Determine the [x, y] coordinate at the center of the cell enclosing the given text.  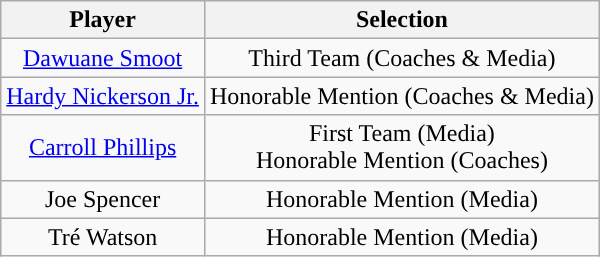
Third Team (Coaches & Media) [402, 58]
Carroll Phillips [103, 148]
Joe Spencer [103, 199]
Selection [402, 20]
Player [103, 20]
Dawuane Smoot [103, 58]
Tré Watson [103, 237]
Honorable Mention (Coaches & Media) [402, 96]
Hardy Nickerson Jr. [103, 96]
First Team (Media)Honorable Mention (Coaches) [402, 148]
